Find where the given text appears and provide that cell's center as [x, y] coordinate. 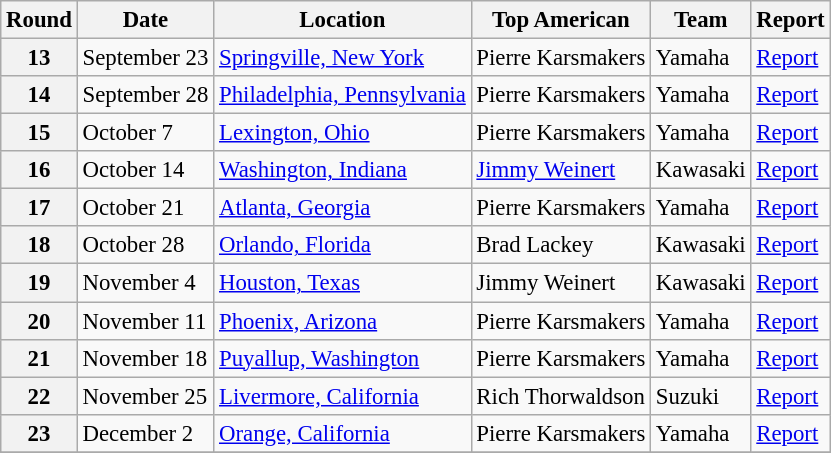
November 11 [145, 321]
Round [39, 20]
13 [39, 58]
Location [342, 20]
21 [39, 358]
23 [39, 433]
Team [701, 20]
Houston, Texas [342, 283]
October 14 [145, 170]
September 23 [145, 58]
Suzuki [701, 396]
16 [39, 170]
20 [39, 321]
Lexington, Ohio [342, 133]
22 [39, 396]
November 4 [145, 283]
Philadelphia, Pennsylvania [342, 95]
Springville, New York [342, 58]
Atlanta, Georgia [342, 208]
Orange, California [342, 433]
19 [39, 283]
Orlando, Florida [342, 245]
Top American [560, 20]
17 [39, 208]
18 [39, 245]
Livermore, California [342, 396]
November 25 [145, 396]
September 28 [145, 95]
15 [39, 133]
Rich Thorwaldson [560, 396]
December 2 [145, 433]
14 [39, 95]
October 21 [145, 208]
October 7 [145, 133]
Washington, Indiana [342, 170]
Puyallup, Washington [342, 358]
October 28 [145, 245]
Brad Lackey [560, 245]
Date [145, 20]
Phoenix, Arizona [342, 321]
November 18 [145, 358]
